Return [X, Y] of the center of cell containing provided text 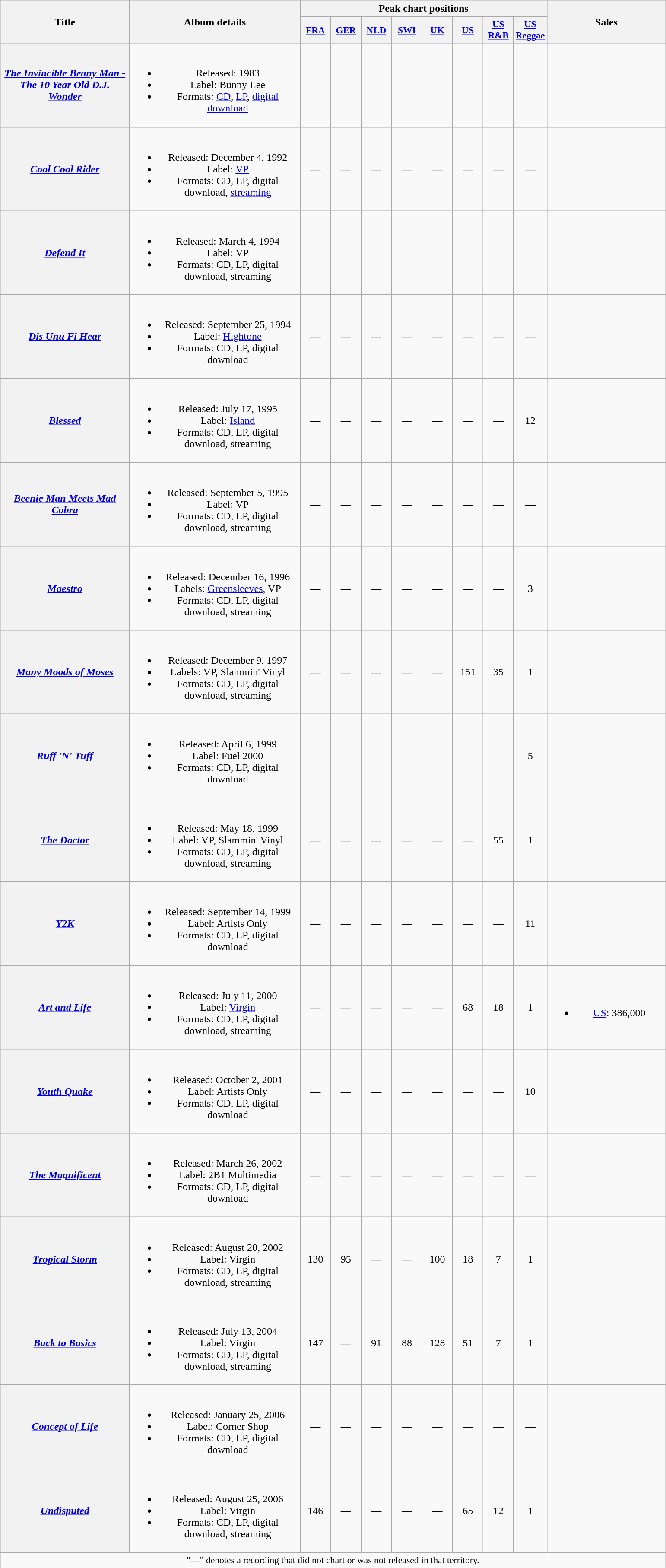
10 [530, 1091]
USR&B [498, 30]
"—" denotes a recording that did not chart or was not released in that territory. [333, 1560]
91 [377, 1343]
Released: September 25, 1994Label: HightoneFormats: CD, LP, digital download [215, 337]
3 [530, 588]
130 [315, 1259]
Dis Unu Fi Hear [65, 337]
Y2K [65, 924]
US [468, 30]
Released: May 18, 1999Label: VP, Slammin' VinylFormats: CD, LP, digital download, streaming [215, 840]
Released: 1983Label: Bunny LeeFormats: CD, LP, digital download [215, 85]
Tropical Storm [65, 1259]
151 [468, 672]
Released: July 11, 2000Label: VirginFormats: CD, LP, digital download, streaming [215, 1008]
88 [407, 1343]
The Invincible Beany Man - The 10 Year Old D.J. Wonder [65, 85]
UK [437, 30]
128 [437, 1343]
NLD [377, 30]
Released: September 5, 1995Label: VPFormats: CD, LP, digital download, streaming [215, 504]
FRA [315, 30]
100 [437, 1259]
Released: August 25, 2006Label: VirginFormats: CD, LP, digital download, streaming [215, 1511]
Cool Cool Rider [65, 169]
35 [498, 672]
Released: July 13, 2004Label: VirginFormats: CD, LP, digital download, streaming [215, 1343]
11 [530, 924]
SWI [407, 30]
Peak chart positions [423, 9]
Title [65, 22]
Released: January 25, 2006Label: Corner ShopFormats: CD, LP, digital download [215, 1427]
The Magnificent [65, 1175]
The Doctor [65, 840]
Released: April 6, 1999Label: Fuel 2000Formats: CD, LP, digital download [215, 756]
95 [346, 1259]
65 [468, 1511]
Sales [606, 22]
Released: October 2, 2001Label: Artists OnlyFormats: CD, LP, digital download [215, 1091]
51 [468, 1343]
Maestro [65, 588]
Many Moods of Moses [65, 672]
GER [346, 30]
Blessed [65, 420]
5 [530, 756]
55 [498, 840]
68 [468, 1008]
Ruff 'N' Tuff [65, 756]
146 [315, 1511]
Released: December 16, 1996Labels: Greensleeves, VPFormats: CD, LP, digital download, streaming [215, 588]
US: 386,000 [606, 1008]
Back to Basics [65, 1343]
Art and Life [65, 1008]
Album details [215, 22]
Released: August 20, 2002Label: VirginFormats: CD, LP, digital download, streaming [215, 1259]
147 [315, 1343]
Beenie Man Meets Mad Cobra [65, 504]
Youth Quake [65, 1091]
Defend It [65, 253]
Released: September 14, 1999Label: Artists OnlyFormats: CD, LP, digital download [215, 924]
Released: March 26, 2002Label: 2B1 MultimediaFormats: CD, LP, digital download [215, 1175]
Undisputed [65, 1511]
Released: March 4, 1994Label: VPFormats: CD, LP, digital download, streaming [215, 253]
Released: July 17, 1995Label: IslandFormats: CD, LP, digital download, streaming [215, 420]
Released: December 9, 1997Labels: VP, Slammin' VinylFormats: CD, LP, digital download, streaming [215, 672]
Concept of Life [65, 1427]
Released: December 4, 1992Label: VPFormats: CD, LP, digital download, streaming [215, 169]
USReggae [530, 30]
